Find where the given text appears and provide that cell's center as (X, Y) coordinate. 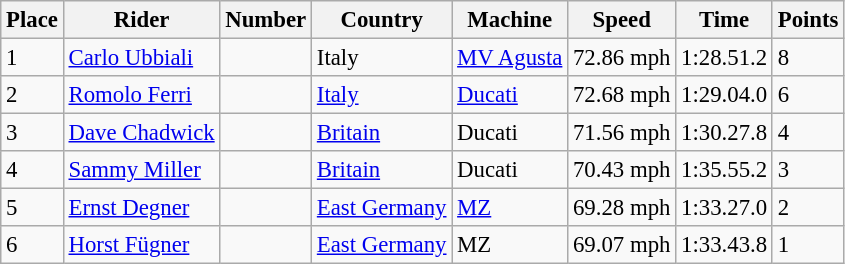
70.43 mph (622, 170)
Rider (142, 20)
8 (808, 58)
Country (382, 20)
72.68 mph (622, 95)
1:33.27.0 (724, 208)
71.56 mph (622, 133)
5 (32, 208)
Ernst Degner (142, 208)
Carlo Ubbiali (142, 58)
1:30.27.8 (724, 133)
Dave Chadwick (142, 133)
69.28 mph (622, 208)
1:35.55.2 (724, 170)
1:33.43.8 (724, 245)
Speed (622, 20)
Romolo Ferri (142, 95)
69.07 mph (622, 245)
Number (266, 20)
1:29.04.0 (724, 95)
1:28.51.2 (724, 58)
Place (32, 20)
Sammy Miller (142, 170)
Machine (510, 20)
Time (724, 20)
72.86 mph (622, 58)
MV Agusta (510, 58)
Horst Fügner (142, 245)
Points (808, 20)
